Output the (x, y) coordinate of the center of the cell containing the given text.  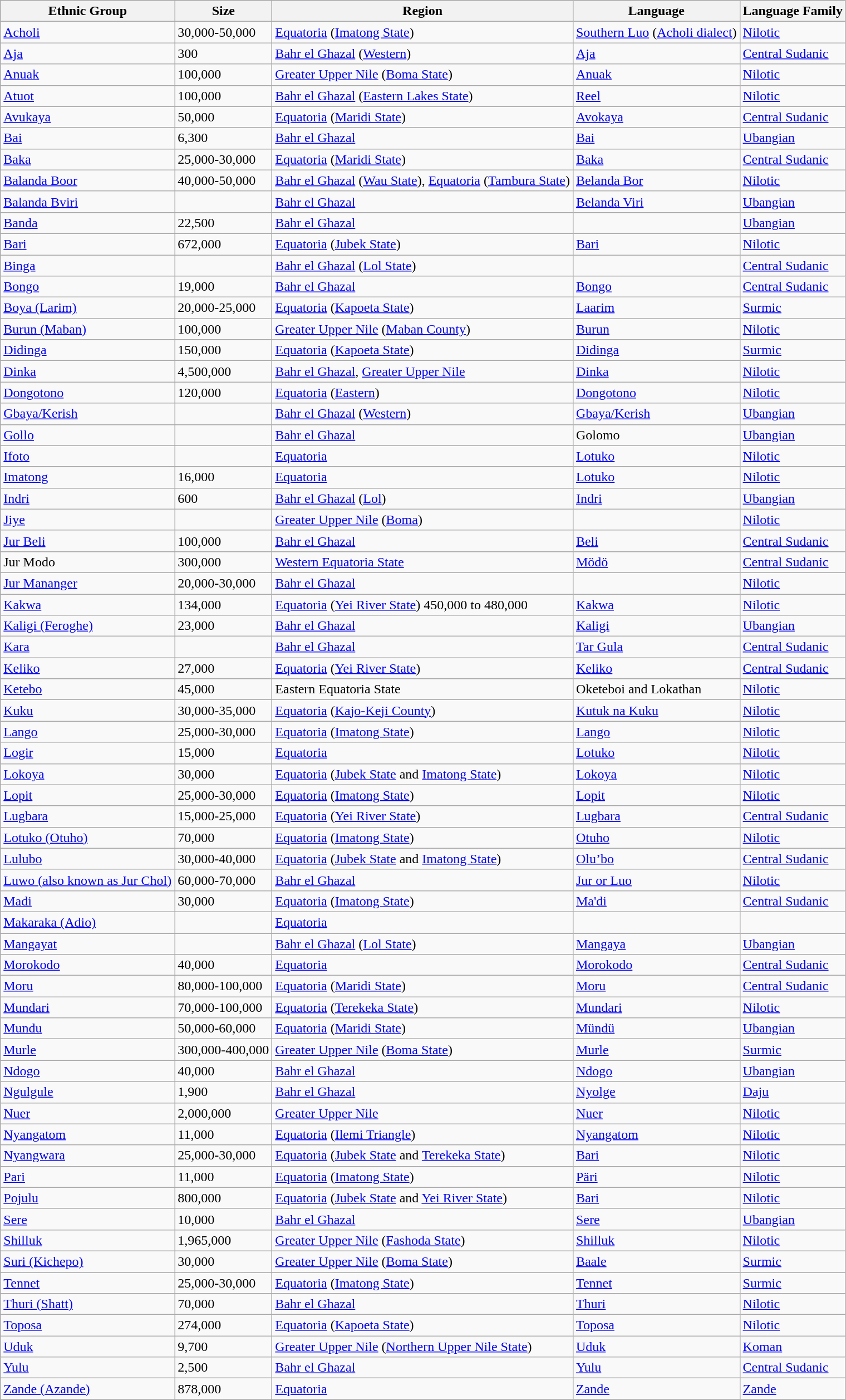
Daju (793, 1092)
Greater Upper Nile (Boma) (423, 520)
Luwo (also known as Jur Chol) (88, 880)
300 (224, 53)
Beli (656, 541)
15,000 (224, 753)
Equatoria (Jubek State) (423, 244)
45,000 (224, 689)
23,000 (224, 626)
Equatoria (Eastern) (423, 393)
Belanda Viri (656, 202)
Otuho (656, 838)
Lulubo (88, 859)
Greater Upper Nile (Maban County) (423, 329)
Lotuko (Otuho) (88, 838)
Boya (Larim) (88, 308)
Kaligi (656, 626)
Kara (88, 647)
Bahr el Ghazal, Greater Upper Nile (423, 371)
Southern Luo (Acholi dialect) (656, 32)
Thuri (656, 1304)
Päri (656, 1177)
Acholi (88, 32)
Pojulu (88, 1198)
Ngulgule (88, 1092)
274,000 (224, 1325)
22,500 (224, 223)
Avokaya (656, 117)
Kuku (88, 711)
30,000-35,000 (224, 711)
Nyolge (656, 1092)
19,000 (224, 287)
Greater Upper Nile (423, 1113)
10,000 (224, 1219)
672,000 (224, 244)
Baale (656, 1261)
Oketeboi and Lokathan (656, 689)
Equatoria (Yei River State) 450,000 to 480,000 (423, 604)
Equatoria (Terekeka State) (423, 1007)
Kaligi (Feroghe) (88, 626)
800,000 (224, 1198)
Ifoto (88, 456)
Banda (88, 223)
15,000-25,000 (224, 816)
9,700 (224, 1347)
Western Equatoria State (423, 562)
30,000-50,000 (224, 32)
Pari (88, 1177)
16,000 (224, 477)
Mangayat (88, 944)
Jur Beli (88, 541)
Greater Upper Nile (Fashoda State) (423, 1240)
Binga (88, 266)
Logir (88, 753)
Mündü (656, 1029)
Bahr el Ghazal (Wau State), Equatoria (Tambura State) (423, 180)
Koman (793, 1347)
Mödö (656, 562)
Nyangwara (88, 1156)
Ma'di (656, 901)
50,000-60,000 (224, 1029)
2,500 (224, 1368)
120,000 (224, 393)
Suri (Kichepo) (88, 1261)
Jur Mananger (88, 583)
Mangaya (656, 944)
1,900 (224, 1092)
Burun (Maban) (88, 329)
50,000 (224, 117)
Thuri (Shatt) (88, 1304)
Atuot (88, 96)
Equatoria (Kajo-Keji County) (423, 711)
Olu’bo (656, 859)
300,000-400,000 (224, 1050)
20,000-30,000 (224, 583)
Kutuk na Kuku (656, 711)
60,000-70,000 (224, 880)
Eastern Equatoria State (423, 689)
Region (423, 11)
134,000 (224, 604)
Belanda Bor (656, 180)
Balanda Bviri (88, 202)
Balanda Boor (88, 180)
4,500,000 (224, 371)
Mundu (88, 1029)
Bahr el Ghazal (Eastern Lakes State) (423, 96)
80,000-100,000 (224, 986)
Madi (88, 901)
70,000-100,000 (224, 1007)
Greater Upper Nile (Northern Upper Nile State) (423, 1347)
Golomo (656, 435)
2,000,000 (224, 1113)
Ketebo (88, 689)
Gollo (88, 435)
Zande (Azande) (88, 1389)
6,300 (224, 138)
Burun (656, 329)
Jiye (88, 520)
Makaraka (Adio) (88, 922)
40,000-50,000 (224, 180)
20,000-25,000 (224, 308)
30,000-40,000 (224, 859)
1,965,000 (224, 1240)
Equatoria (Ilemi Triangle) (423, 1134)
Equatoria (Jubek State and Yei River State) (423, 1198)
Bahr el Ghazal (Lol) (423, 498)
Imatong (88, 477)
27,000 (224, 668)
Avukaya (88, 117)
Reel (656, 96)
150,000 (224, 350)
300,000 (224, 562)
Equatoria (Jubek State and Terekeka State) (423, 1156)
Size (224, 11)
Laarim (656, 308)
Language Family (793, 11)
878,000 (224, 1389)
Jur Modo (88, 562)
600 (224, 498)
Language (656, 11)
Ethnic Group (88, 11)
Jur or Luo (656, 880)
Tar Gula (656, 647)
